From the cell containing the given text, extract its center point as (X, Y) coordinate. 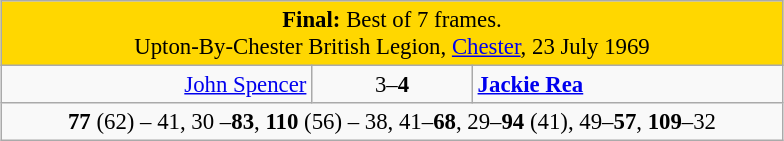
Jackie Rea (628, 85)
77 (62) – 41, 30 –83, 110 (56) – 38, 41–68, 29–94 (41), 49–57, 109–32 (392, 122)
Final: Best of 7 frames.Upton-By-Chester British Legion, Chester, 23 July 1969 (392, 34)
John Spencer (156, 85)
3–4 (392, 85)
